Return (X, Y) of the center of cell containing provided text 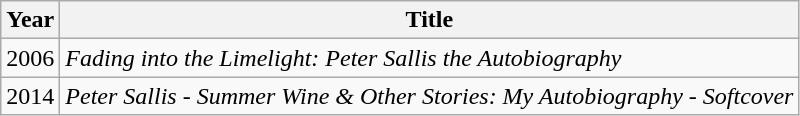
Title (430, 20)
Fading into the Limelight: Peter Sallis the Autobiography (430, 58)
Peter Sallis - Summer Wine & Other Stories: My Autobiography - Softcover (430, 96)
2006 (30, 58)
2014 (30, 96)
Year (30, 20)
